Search for the cell housing the specified text and yield its [x, y] center coordinate. 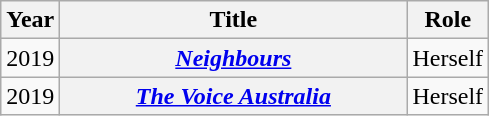
Role [448, 20]
Neighbours [234, 58]
The Voice Australia [234, 96]
Year [30, 20]
Title [234, 20]
